Search for the cell housing the specified text and yield its [x, y] center coordinate. 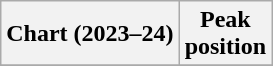
Peakposition [225, 34]
Chart (2023–24) [90, 34]
